Identify which cell holds the provided text, then report its [x, y] central coordinate. 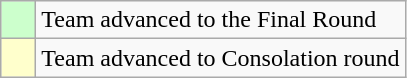
Team advanced to the Final Round [220, 20]
Team advanced to Consolation round [220, 58]
